Identify which cell holds the provided text, then report its [X, Y] central coordinate. 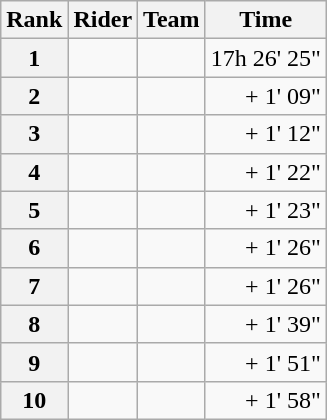
8 [34, 324]
9 [34, 362]
Team [172, 20]
+ 1' 23" [266, 210]
+ 1' 09" [266, 96]
4 [34, 172]
Time [266, 20]
Rider [103, 20]
+ 1' 12" [266, 134]
+ 1' 22" [266, 172]
Rank [34, 20]
+ 1' 58" [266, 400]
1 [34, 58]
7 [34, 286]
6 [34, 248]
2 [34, 96]
+ 1' 51" [266, 362]
3 [34, 134]
10 [34, 400]
+ 1' 39" [266, 324]
5 [34, 210]
17h 26' 25" [266, 58]
